Locate the cell with the specified text and output its [x, y] center coordinate. 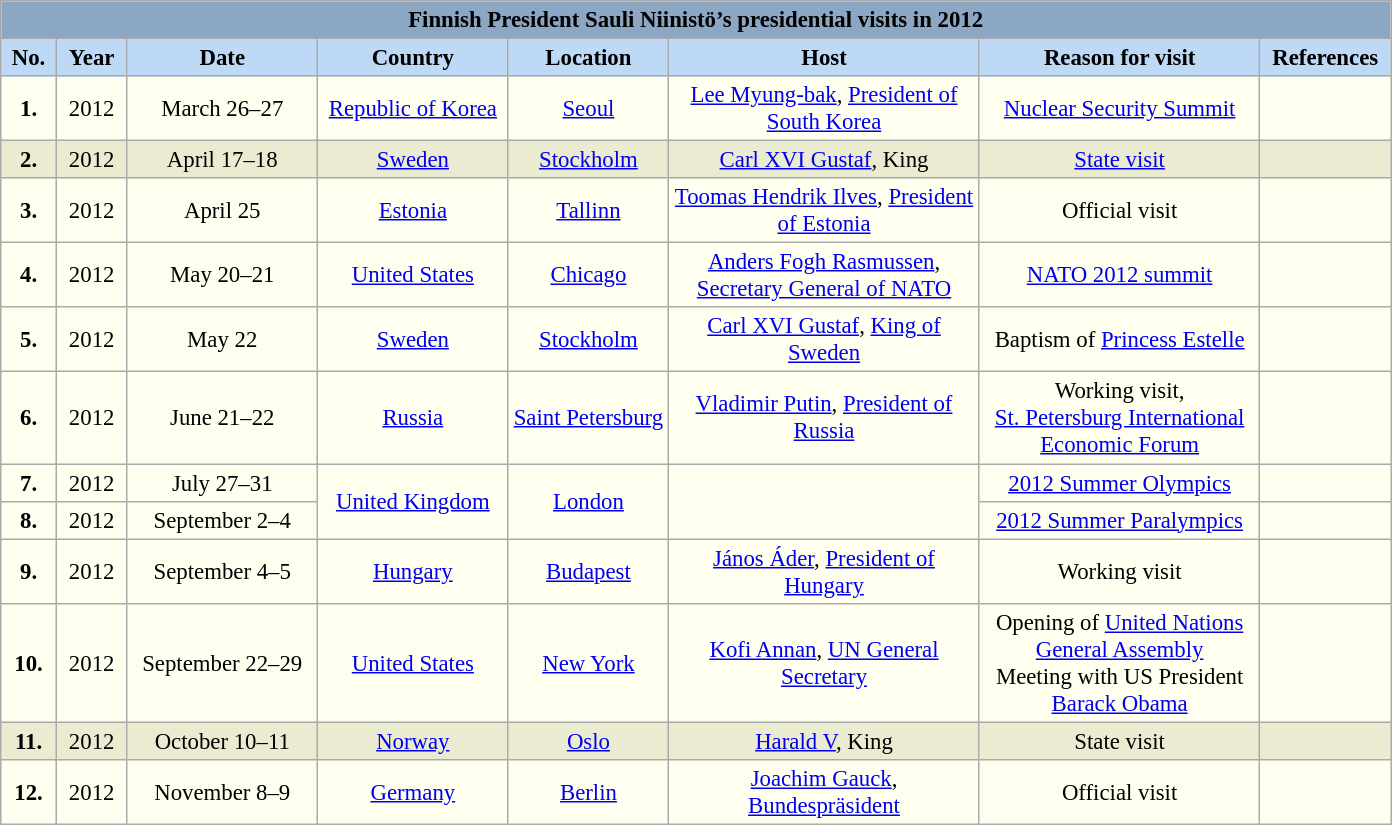
Germany [414, 792]
Baptism of Princess Estelle [1120, 340]
Norway [414, 741]
Anders Fogh Rasmussen, Secretary General of NATO [824, 276]
May 20–21 [222, 276]
Location [588, 58]
2. [29, 160]
Russia [414, 418]
Date [222, 58]
1. [29, 108]
3. [29, 210]
Working visit,St. Petersburg International Economic Forum [1120, 418]
Carl XVI Gustaf, King [824, 160]
Vladimir Putin, President of Russia [824, 418]
May 22 [222, 340]
9. [29, 572]
September 2–4 [222, 520]
NATO 2012 summit [1120, 276]
7. [29, 483]
10. [29, 662]
Chicago [588, 276]
Working visit [1120, 572]
June 21–22 [222, 418]
5. [29, 340]
November 8–9 [222, 792]
September 22–29 [222, 662]
Finnish President Sauli Niinistö’s presidential visits in 2012 [696, 20]
Budapest [588, 572]
April 17–18 [222, 160]
Country [414, 58]
Toomas Hendrik Ilves, President of Estonia [824, 210]
Republic of Korea [414, 108]
Tallinn [588, 210]
8. [29, 520]
6. [29, 418]
New York [588, 662]
Host [824, 58]
London [588, 502]
Estonia [414, 210]
Berlin [588, 792]
Oslo [588, 741]
October 10–11 [222, 741]
2012 Summer Paralympics [1120, 520]
Kofi Annan, UN General Secretary [824, 662]
Opening of United Nations General AssemblyMeeting with US President Barack Obama [1120, 662]
Nuclear Security Summit [1120, 108]
April 25 [222, 210]
Reason for visit [1120, 58]
September 4–5 [222, 572]
11. [29, 741]
János Áder, President of Hungary [824, 572]
12. [29, 792]
Harald V, King [824, 741]
Seoul [588, 108]
July 27–31 [222, 483]
No. [29, 58]
Joachim Gauck, Bundespräsident [824, 792]
4. [29, 276]
References [1326, 58]
United Kingdom [414, 502]
Carl XVI Gustaf, King of Sweden [824, 340]
Year [92, 58]
March 26–27 [222, 108]
Saint Petersburg [588, 418]
Lee Myung-bak, President of South Korea [824, 108]
Hungary [414, 572]
2012 Summer Olympics [1120, 483]
